Detect which cell encompasses the target text, then output its [X, Y] center coordinate. 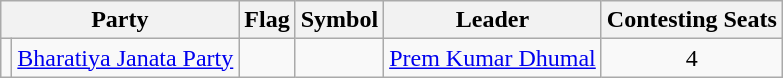
Prem Kumar Dhumal [493, 58]
Bharatiya Janata Party [126, 58]
Party [120, 20]
Leader [493, 20]
Contesting Seats [692, 20]
Symbol [339, 20]
Flag [267, 20]
4 [692, 58]
